Find where the given text appears and provide that cell's center as (x, y) coordinate. 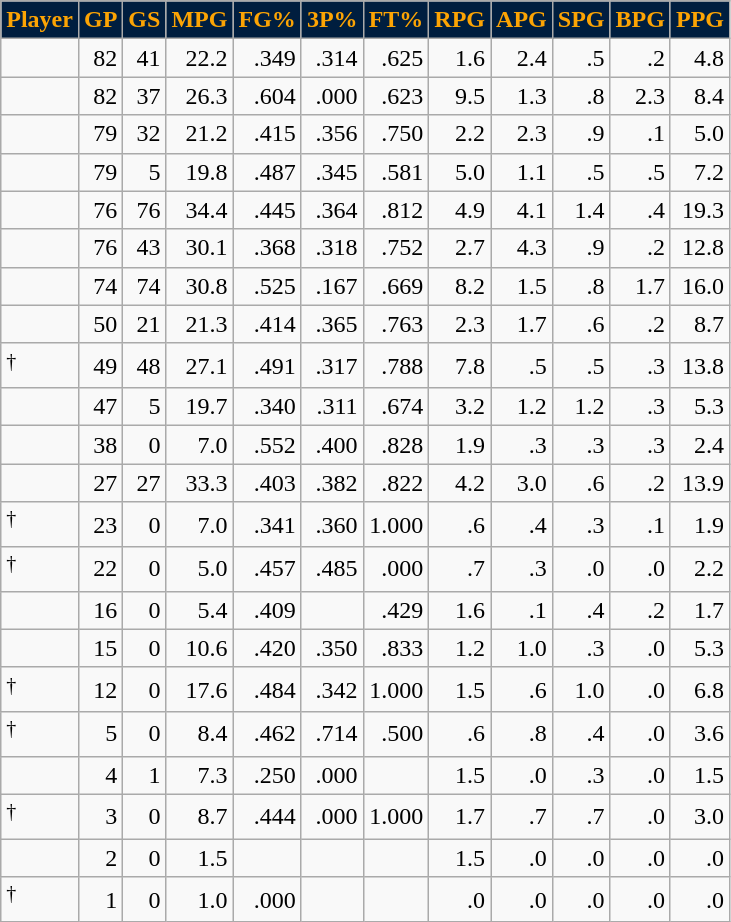
22.2 (200, 58)
21.2 (200, 134)
22 (100, 570)
4.1 (522, 210)
16.0 (700, 286)
7.8 (460, 366)
.350 (332, 648)
3.2 (460, 407)
.445 (267, 210)
FT% (396, 20)
32 (144, 134)
GS (144, 20)
3 (100, 816)
.828 (396, 445)
4.2 (460, 483)
6.8 (700, 690)
.403 (267, 483)
.341 (267, 524)
30.1 (200, 248)
.487 (267, 172)
.360 (332, 524)
43 (144, 248)
7.3 (200, 775)
4.3 (522, 248)
23 (100, 524)
30.8 (200, 286)
16 (100, 610)
.822 (396, 483)
.400 (332, 445)
.491 (267, 366)
.414 (267, 324)
.552 (267, 445)
.311 (332, 407)
26.3 (200, 96)
47 (100, 407)
.604 (267, 96)
4.9 (460, 210)
1.3 (522, 96)
.340 (267, 407)
50 (100, 324)
49 (100, 366)
15 (100, 648)
PPG (700, 20)
17.6 (200, 690)
MPG (200, 20)
FG% (267, 20)
10.6 (200, 648)
.625 (396, 58)
4 (100, 775)
.669 (396, 286)
.500 (396, 734)
12.8 (700, 248)
7.2 (700, 172)
.365 (332, 324)
2 (100, 858)
.314 (332, 58)
.484 (267, 690)
.345 (332, 172)
12 (100, 690)
Player (40, 20)
.623 (396, 96)
.525 (267, 286)
.750 (396, 134)
.356 (332, 134)
48 (144, 366)
.444 (267, 816)
21.3 (200, 324)
.752 (396, 248)
4.8 (700, 58)
RPG (460, 20)
13.9 (700, 483)
27.1 (200, 366)
.763 (396, 324)
34.4 (200, 210)
APG (522, 20)
19.3 (700, 210)
.368 (267, 248)
.429 (396, 610)
.317 (332, 366)
.349 (267, 58)
5.4 (200, 610)
.714 (332, 734)
BPG (640, 20)
3P% (332, 20)
.318 (332, 248)
.167 (332, 286)
19.7 (200, 407)
41 (144, 58)
21 (144, 324)
8.2 (460, 286)
.485 (332, 570)
1.1 (522, 172)
GP (100, 20)
.788 (396, 366)
2.7 (460, 248)
.833 (396, 648)
.342 (332, 690)
.812 (396, 210)
9.5 (460, 96)
.581 (396, 172)
3.6 (700, 734)
.457 (267, 570)
33.3 (200, 483)
37 (144, 96)
.409 (267, 610)
.462 (267, 734)
.674 (396, 407)
1.4 (581, 210)
38 (100, 445)
SPG (581, 20)
.364 (332, 210)
.420 (267, 648)
.415 (267, 134)
.250 (267, 775)
.382 (332, 483)
13.8 (700, 366)
19.8 (200, 172)
